Determine the (X, Y) coordinate at the center of the cell enclosing the given text.  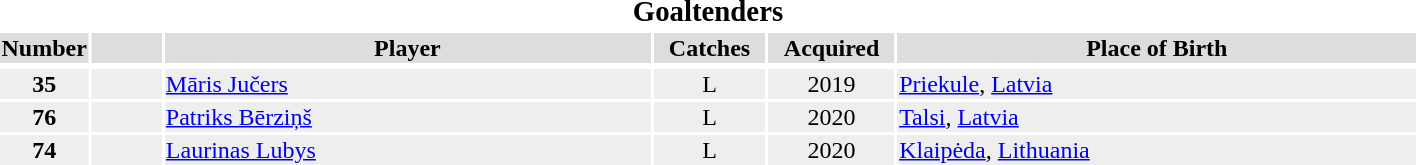
Player (407, 48)
Number (44, 48)
74 (44, 150)
Klaipėda, Lithuania (1157, 150)
Patriks Bērziņš (407, 117)
35 (44, 84)
Priekule, Latvia (1157, 84)
2019 (832, 84)
76 (44, 117)
Laurinas Lubys (407, 150)
Talsi, Latvia (1157, 117)
Māris Jučers (407, 84)
Acquired (832, 48)
Catches (709, 48)
Place of Birth (1157, 48)
